For the text-containing cell, return its midpoint in (x, y) coordinate format. 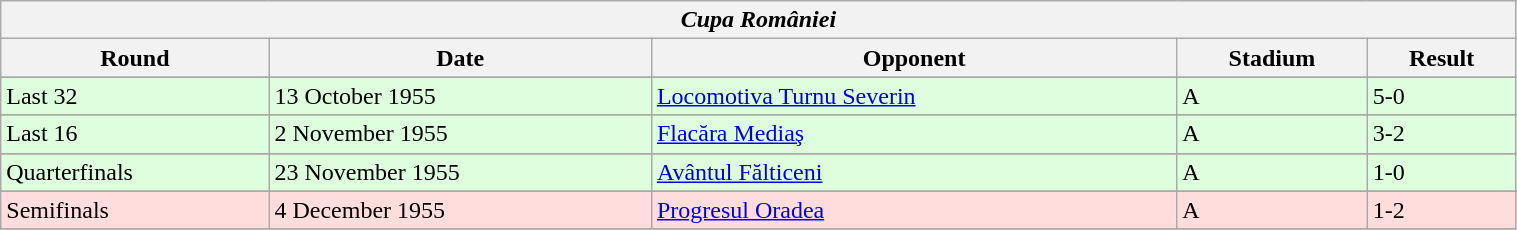
Result (1442, 58)
5-0 (1442, 96)
Progresul Oradea (914, 210)
Flacăra Mediaş (914, 134)
Stadium (1272, 58)
Quarterfinals (135, 172)
Date (460, 58)
1-2 (1442, 210)
Locomotiva Turnu Severin (914, 96)
Opponent (914, 58)
3-2 (1442, 134)
Avântul Fălticeni (914, 172)
Cupa României (758, 20)
Last 32 (135, 96)
4 December 1955 (460, 210)
Last 16 (135, 134)
1-0 (1442, 172)
13 October 1955 (460, 96)
Round (135, 58)
2 November 1955 (460, 134)
23 November 1955 (460, 172)
Semifinals (135, 210)
